Return the [X, Y] coordinate for the center point of the cell that contains the specified text.  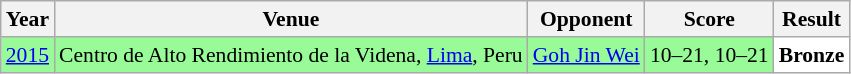
Year [28, 19]
Venue [291, 19]
Bronze [812, 55]
Result [812, 19]
Goh Jin Wei [586, 55]
Opponent [586, 19]
Centro de Alto Rendimiento de la Videna, Lima, Peru [291, 55]
2015 [28, 55]
Score [710, 19]
10–21, 10–21 [710, 55]
